Search for the cell housing the specified text and yield its (x, y) center coordinate. 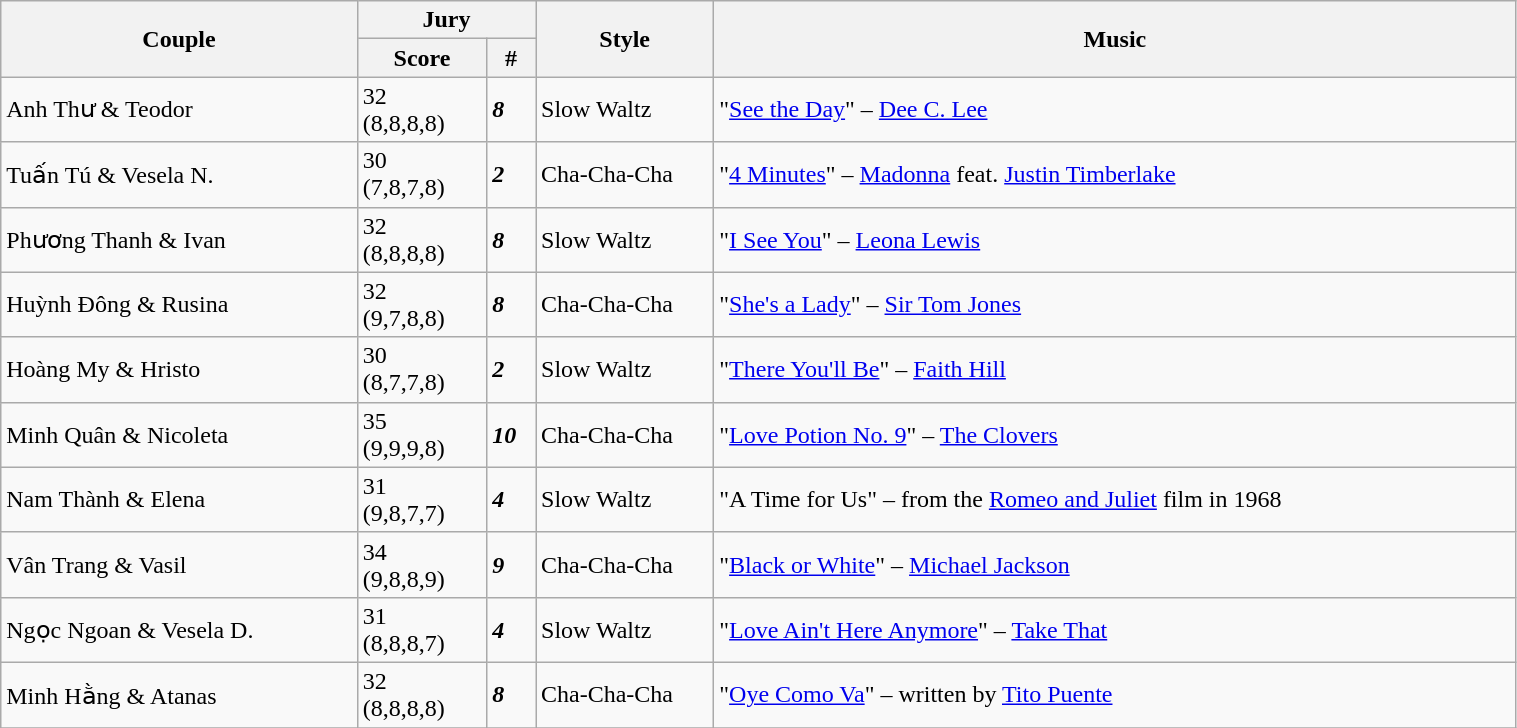
30 (7,8,7,8) (422, 174)
"4 Minutes" – Madonna feat. Justin Timberlake (1115, 174)
34 (9,8,8,9) (422, 564)
31 (8,8,8,7) (422, 630)
30 (8,7,7,8) (422, 370)
Jury (446, 20)
Hoàng My & Hristo (180, 370)
Huỳnh Đông & Rusina (180, 304)
"There You'll Be" – Faith Hill (1115, 370)
"A Time for Us" – from the Romeo and Juliet film in 1968 (1115, 500)
Score (422, 58)
Couple (180, 39)
# (512, 58)
Nam Thành & Elena (180, 500)
31 (9,8,7,7) (422, 500)
"She's a Lady" – Sir Tom Jones (1115, 304)
"I See You" – Leona Lewis (1115, 240)
Ngọc Ngoan & Vesela D. (180, 630)
Anh Thư & Teodor (180, 110)
"Love Potion No. 9" – The Clovers (1115, 434)
Minh Hằng & Atanas (180, 694)
"See the Day" – Dee C. Lee (1115, 110)
Music (1115, 39)
10 (512, 434)
Style (625, 39)
Minh Quân & Nicoleta (180, 434)
"Love Ain't Here Anymore" – Take That (1115, 630)
"Black or White" – Michael Jackson (1115, 564)
35 (9,9,9,8) (422, 434)
Tuấn Tú & Vesela N. (180, 174)
32 (9,7,8,8) (422, 304)
Vân Trang & Vasil (180, 564)
Phương Thanh & Ivan (180, 240)
"Oye Como Va" – written by Tito Puente (1115, 694)
9 (512, 564)
